Provide the [X, Y] coordinate of the cell's center where the given text is located.  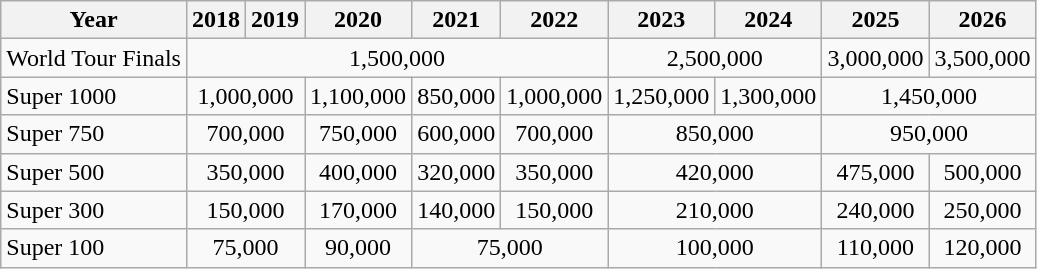
120,000 [982, 248]
2024 [768, 20]
1,100,000 [358, 96]
2023 [662, 20]
750,000 [358, 134]
2022 [554, 20]
600,000 [456, 134]
2021 [456, 20]
100,000 [715, 248]
170,000 [358, 210]
Year [94, 20]
Super 1000 [94, 96]
950,000 [929, 134]
1,250,000 [662, 96]
90,000 [358, 248]
1,500,000 [396, 58]
210,000 [715, 210]
2026 [982, 20]
2,500,000 [715, 58]
3,500,000 [982, 58]
1,300,000 [768, 96]
Super 300 [94, 210]
250,000 [982, 210]
140,000 [456, 210]
1,450,000 [929, 96]
World Tour Finals [94, 58]
Super 100 [94, 248]
475,000 [876, 172]
2025 [876, 20]
110,000 [876, 248]
2020 [358, 20]
Super 500 [94, 172]
320,000 [456, 172]
2019 [274, 20]
400,000 [358, 172]
2018 [216, 20]
420,000 [715, 172]
240,000 [876, 210]
3,000,000 [876, 58]
Super 750 [94, 134]
500,000 [982, 172]
